Locate the cell with the specified text and output its [X, Y] center coordinate. 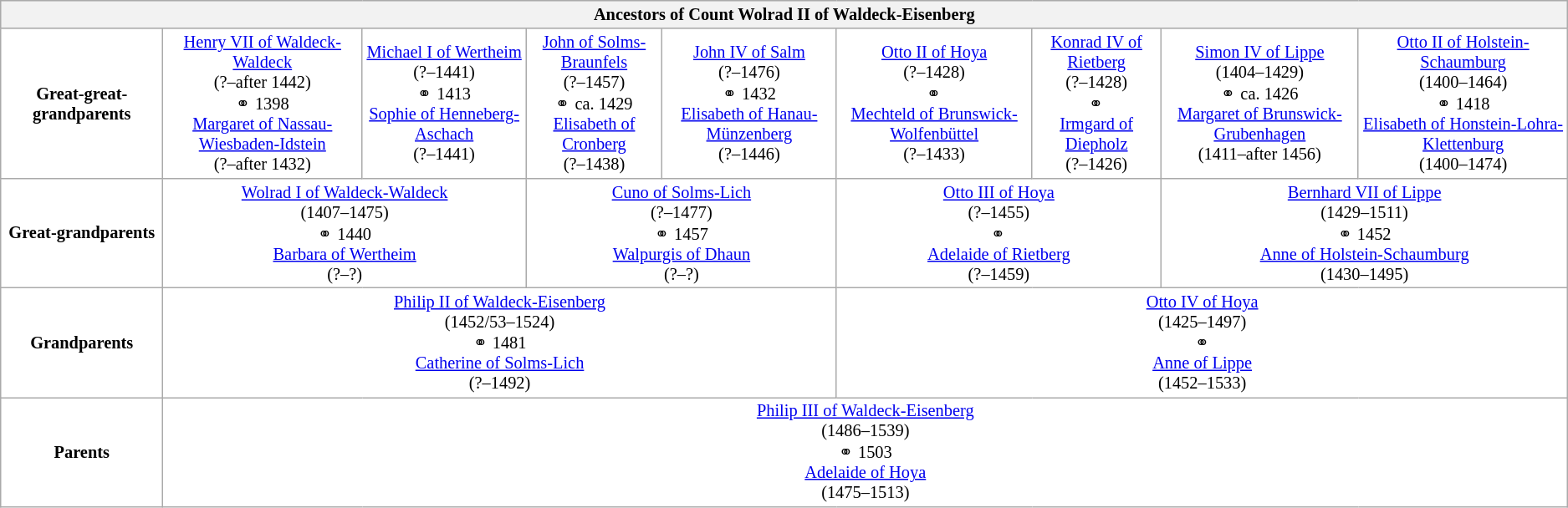
Otto IV of Hoya(1425–1497)⚭Anne of Lippe(1452–1533) [1203, 343]
Bernhard VII of Lippe(1429–1511)⚭ 1452Anne of Holstein-Schaumburg(1430–1495) [1364, 232]
Cuno of Solms-Lich(?–1477)⚭ 1457Walpurgis of Dhaun(?–?) [681, 232]
Wolrad I of Waldeck-Waldeck(1407–1475)⚭ 1440Barbara of Wertheim(?–?) [345, 232]
John IV of Salm(?–1476)⚭ 1432Elisabeth of Hanau-Münzenberg(?–1446) [749, 104]
Philip II of Waldeck-Eisenberg(1452/53–1524)⚭ 1481Catherine of Solms-Lich(?–1492) [500, 343]
Grandparents [82, 343]
Henry VII of Waldeck-Waldeck(?–after 1442)⚭ 1398Margaret of Nassau-Wiesbaden-Idstein(?–after 1432) [263, 104]
Ancestors of Count Wolrad II of Waldeck-Eisenberg [784, 14]
Simon IV of Lippe(1404–1429)⚭ ca. 1426Margaret of Brunswick-Grubenhagen(1411–after 1456) [1259, 104]
Otto II of Hoya(?–1428)⚭Mechteld of Brunswick-Wolfenbüttel(?–1433) [934, 104]
Michael I of Wertheim(?–1441)⚭ 1413Sophie of Henneberg-Aschach(?–1441) [445, 104]
Konrad IV of Rietberg(?–1428)⚭Irmgard of Diepholz(?–1426) [1096, 104]
Otto II of Holstein-Schaumburg(1400–1464)⚭ 1418Elisabeth of Honstein-Lohra-Klettenburg(1400–1474) [1463, 104]
Parents [82, 451]
Otto III of Hoya(?–1455)⚭Adelaide of Rietberg(?–1459) [999, 232]
John of Solms-Braunfels(?–1457)⚭ ca. 1429Elisabeth of Cronberg(?–1438) [594, 104]
Philip III of Waldeck-Eisenberg(1486–1539)⚭ 1503Adelaide of Hoya(1475–1513) [866, 451]
Great-grandparents [82, 232]
Great-great-grandparents [82, 104]
